Return the [X, Y] coordinate for the center point of the cell that contains the specified text.  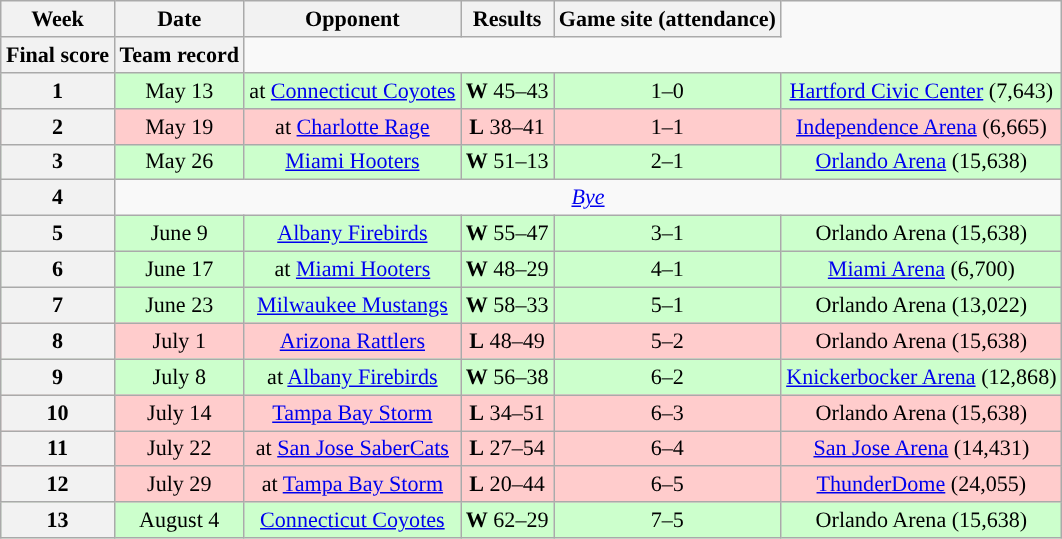
May 13 [179, 90]
9 [58, 377]
7–5 [668, 520]
Arizona Rattlers [352, 341]
2–1 [668, 162]
4 [58, 198]
June 23 [179, 305]
1 [58, 90]
3–1 [668, 233]
Connecticut Coyotes [352, 520]
L 38–41 [508, 126]
L 48–49 [508, 341]
W 55–47 [508, 233]
10 [58, 412]
6 [58, 269]
Miami Arena (6,700) [922, 269]
7 [58, 305]
Bye [588, 198]
July 22 [179, 448]
5 [58, 233]
at Charlotte Rage [352, 126]
W 48–29 [508, 269]
Game site (attendance) [668, 18]
Independence Arena (6,665) [922, 126]
6–5 [668, 484]
Knickerbocker Arena (12,868) [922, 377]
Opponent [352, 18]
6–4 [668, 448]
June 9 [179, 233]
Milwaukee Mustangs [352, 305]
ThunderDome (24,055) [922, 484]
Orlando Arena (13,022) [922, 305]
Miami Hooters [352, 162]
8 [58, 341]
Team record [179, 54]
Final score [58, 54]
Hartford Civic Center (7,643) [922, 90]
June 17 [179, 269]
at Miami Hooters [352, 269]
at Tampa Bay Storm [352, 484]
L 20–44 [508, 484]
July 14 [179, 412]
San Jose Arena (14,431) [922, 448]
4–1 [668, 269]
13 [58, 520]
Date [179, 18]
Results [508, 18]
at Albany Firebirds [352, 377]
May 26 [179, 162]
1–0 [668, 90]
May 19 [179, 126]
August 4 [179, 520]
5–2 [668, 341]
July 8 [179, 377]
L 27–54 [508, 448]
1–1 [668, 126]
Week [58, 18]
3 [58, 162]
L 34–51 [508, 412]
at Connecticut Coyotes [352, 90]
2 [58, 126]
5–1 [668, 305]
11 [58, 448]
at San Jose SaberCats [352, 448]
6–3 [668, 412]
W 56–38 [508, 377]
12 [58, 484]
July 1 [179, 341]
6–2 [668, 377]
Tampa Bay Storm [352, 412]
W 51–13 [508, 162]
W 58–33 [508, 305]
Albany Firebirds [352, 233]
W 62–29 [508, 520]
July 29 [179, 484]
W 45–43 [508, 90]
